From the cell containing the given text, extract its center point as (X, Y) coordinate. 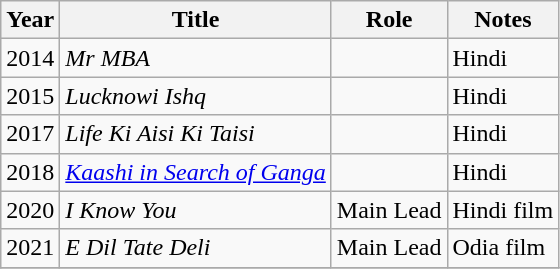
Title (196, 20)
E Dil Tate Deli (196, 248)
Kaashi in Search of Ganga (196, 172)
2018 (30, 172)
I Know You (196, 210)
Notes (503, 20)
Role (389, 20)
Odia film (503, 248)
2014 (30, 58)
2017 (30, 134)
2015 (30, 96)
Life Ki Aisi Ki Taisi (196, 134)
Year (30, 20)
2020 (30, 210)
2021 (30, 248)
Hindi film (503, 210)
Lucknowi Ishq (196, 96)
Mr MBA (196, 58)
